Extract the (X, Y) coordinate from the center of the cell holding the provided text.  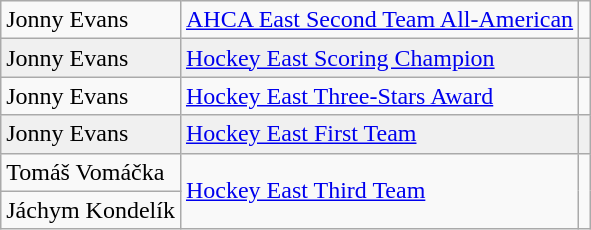
Hockey East Scoring Champion (379, 58)
Hockey East Three-Stars Award (379, 96)
Jáchym Kondelík (91, 210)
AHCA East Second Team All-American (379, 20)
Hockey East Third Team (379, 191)
Hockey East First Team (379, 134)
Tomáš Vomáčka (91, 172)
